Find where the given text appears and provide that cell's center as (x, y) coordinate. 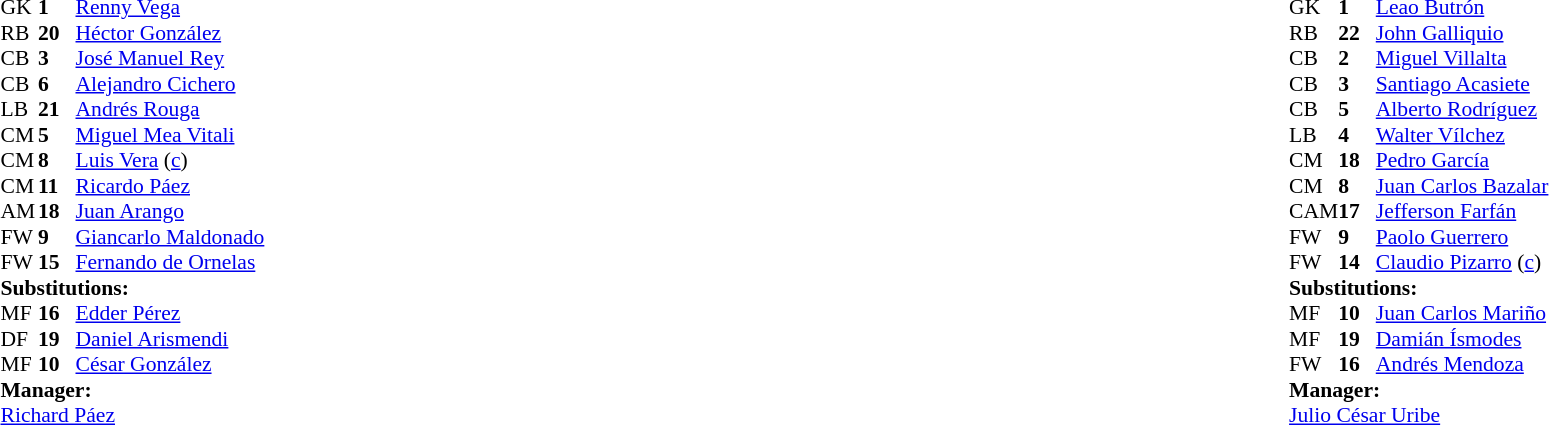
Edder Pérez (170, 313)
22 (1357, 33)
17 (1357, 211)
21 (57, 109)
DF (19, 339)
John Galliquio (1462, 33)
Andrés Mendoza (1462, 365)
José Manuel Rey (170, 59)
Ricardo Páez (170, 186)
15 (57, 263)
Fernando de Ornelas (170, 263)
Pedro García (1462, 161)
Walter Vílchez (1462, 135)
Damián Ísmodes (1462, 339)
Claudio Pizarro (c) (1462, 263)
Héctor González (170, 33)
AM (19, 211)
Giancarlo Maldonado (170, 237)
20 (57, 33)
Juan Arango (170, 211)
Andrés Rouga (170, 109)
Miguel Villalta (1462, 59)
Alejandro Cichero (170, 84)
Paolo Guerrero (1462, 237)
Jefferson Farfán (1462, 211)
César González (170, 365)
6 (57, 84)
Juan Carlos Bazalar (1462, 186)
Miguel Mea Vitali (170, 135)
Santiago Acasiete (1462, 84)
14 (1357, 263)
4 (1357, 135)
Luis Vera (c) (170, 161)
2 (1357, 59)
Juan Carlos Mariño (1462, 313)
11 (57, 186)
Daniel Arismendi (170, 339)
Alberto Rodríguez (1462, 109)
CAM (1314, 211)
